Determine the (X, Y) coordinate at the center of the cell enclosing the given text.  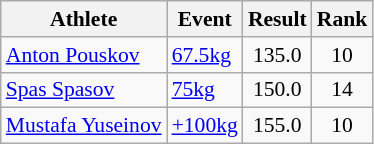
Mustafa Yuseinov (84, 126)
150.0 (278, 90)
Result (278, 19)
14 (342, 90)
+100kg (205, 126)
Athlete (84, 19)
155.0 (278, 126)
75kg (205, 90)
Spas Spasov (84, 90)
67.5kg (205, 55)
Event (205, 19)
Rank (342, 19)
Anton Pouskov (84, 55)
135.0 (278, 55)
